Determine the [X, Y] coordinate at the center of the cell enclosing the given text.  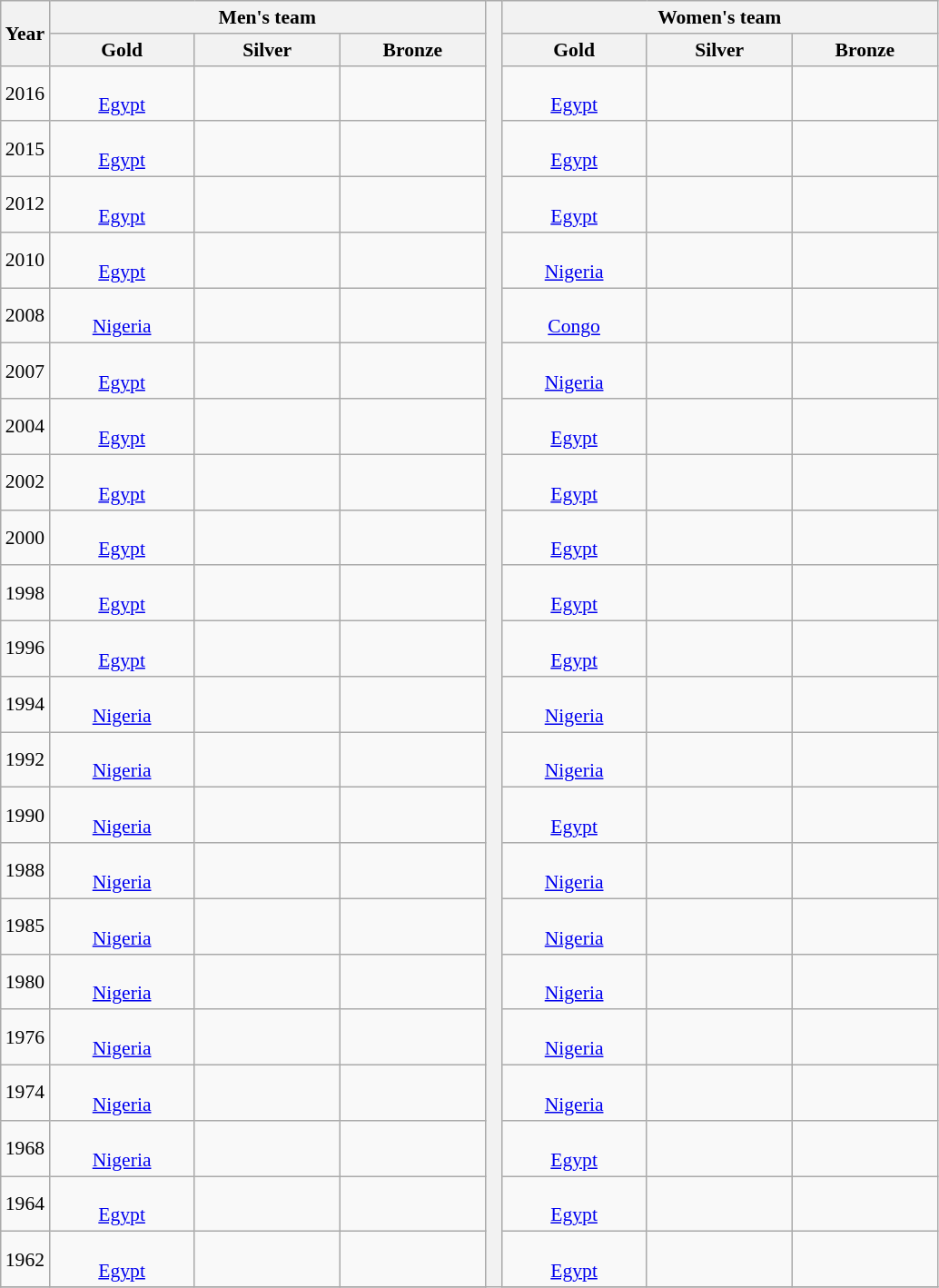
2000 [25, 538]
1968 [25, 1148]
1964 [25, 1204]
1988 [25, 870]
1976 [25, 1037]
Year [25, 33]
1998 [25, 594]
Congo [574, 316]
Men's team [267, 17]
2012 [25, 205]
1996 [25, 649]
1962 [25, 1259]
2016 [25, 93]
Women's team [719, 17]
1990 [25, 816]
1974 [25, 1094]
2007 [25, 371]
2008 [25, 316]
2004 [25, 427]
1994 [25, 705]
2010 [25, 260]
2002 [25, 481]
2015 [25, 149]
1992 [25, 759]
1985 [25, 926]
1980 [25, 981]
